Search for the cell housing the specified text and yield its (X, Y) center coordinate. 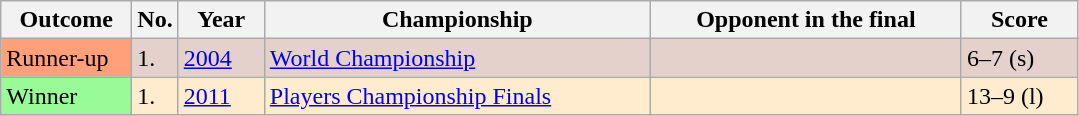
6–7 (s) (1019, 58)
Players Championship Finals (457, 96)
13–9 (l) (1019, 96)
Runner-up (66, 58)
World Championship (457, 58)
Winner (66, 96)
No. (155, 20)
2004 (221, 58)
Score (1019, 20)
Opponent in the final (806, 20)
2011 (221, 96)
Championship (457, 20)
Year (221, 20)
Outcome (66, 20)
